Pinpoint the cell where the given text exists, returning its [x, y] midpoint coordinate. 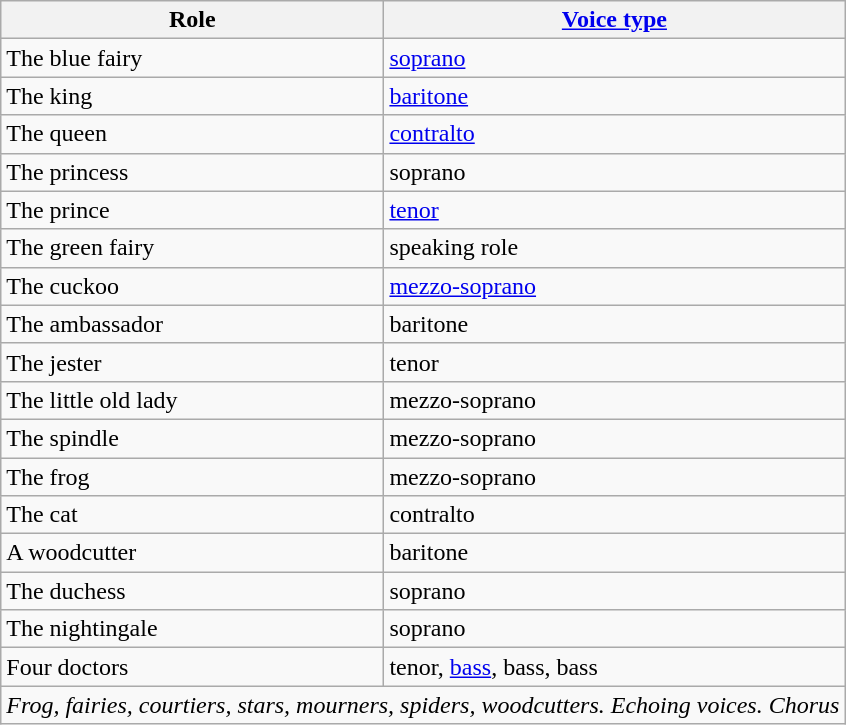
Four doctors [192, 667]
Role [192, 20]
The king [192, 96]
The jester [192, 362]
The cuckoo [192, 286]
A woodcutter [192, 553]
The duchess [192, 591]
Voice type [614, 20]
The princess [192, 172]
The blue fairy [192, 58]
The ambassador [192, 324]
speaking role [614, 248]
The green fairy [192, 248]
The prince [192, 210]
The nightingale [192, 629]
tenor, bass, bass, bass [614, 667]
The little old lady [192, 400]
The spindle [192, 438]
The cat [192, 515]
The frog [192, 477]
The queen [192, 134]
Frog, fairies, courtiers, stars, mourners, spiders, woodcutters. Echoing voices. Chorus [423, 705]
